Scan for the cell matching the given text and deliver its [X, Y] coordinate at center. 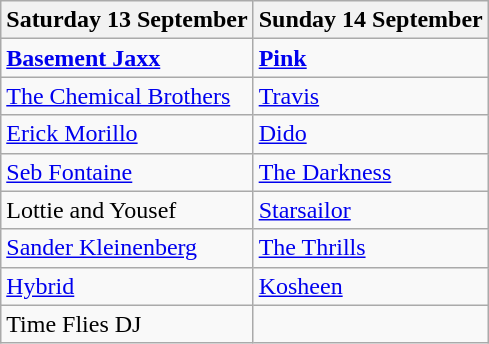
Dido [370, 134]
The Chemical Brothers [127, 96]
Travis [370, 96]
Lottie and Yousef [127, 210]
Hybrid [127, 286]
Pink [370, 58]
Saturday 13 September [127, 20]
Basement Jaxx [127, 58]
Sunday 14 September [370, 20]
Seb Fontaine [127, 172]
Sander Kleinenberg [127, 248]
The Darkness [370, 172]
Erick Morillo [127, 134]
The Thrills [370, 248]
Time Flies DJ [127, 324]
Starsailor [370, 210]
Kosheen [370, 286]
